Find where the given text appears and provide that cell's center as (X, Y) coordinate. 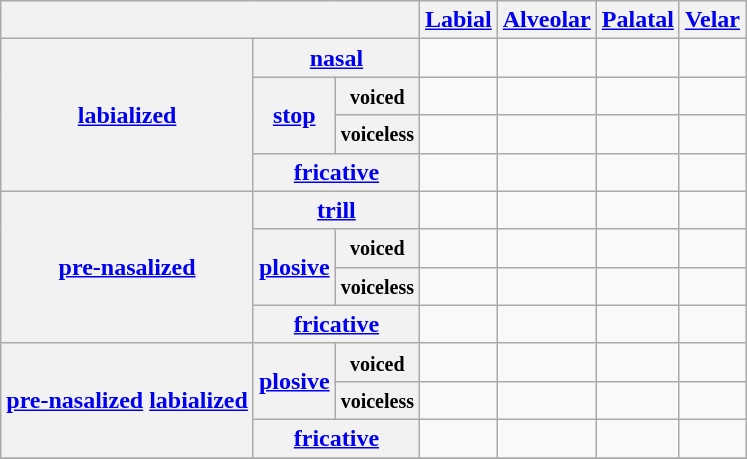
nasal (336, 58)
Alveolar (546, 20)
Labial (458, 20)
stop (294, 115)
pre-nasalized labialized (128, 400)
trill (336, 210)
labialized (128, 115)
Velar (712, 20)
pre-nasalized (128, 267)
Palatal (638, 20)
